For the text-containing cell, return its midpoint in [x, y] coordinate format. 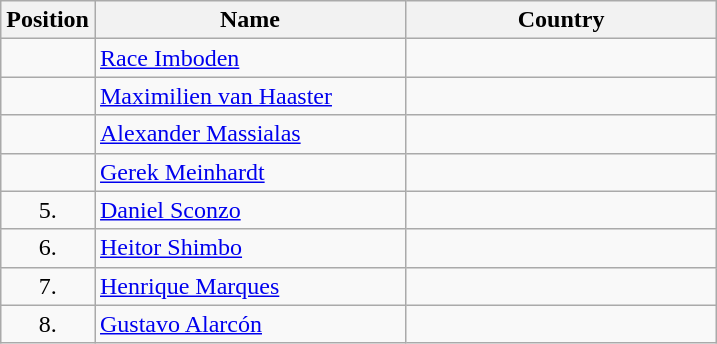
5. [48, 210]
Country [562, 20]
Gerek Meinhardt [250, 172]
Race Imboden [250, 58]
Position [48, 20]
Daniel Sconzo [250, 210]
8. [48, 324]
Heitor Shimbo [250, 248]
Name [250, 20]
Maximilien van Haaster [250, 96]
Gustavo Alarcón [250, 324]
Alexander Massialas [250, 134]
Henrique Marques [250, 286]
6. [48, 248]
7. [48, 286]
